From the cell containing the given text, extract its center point as [X, Y] coordinate. 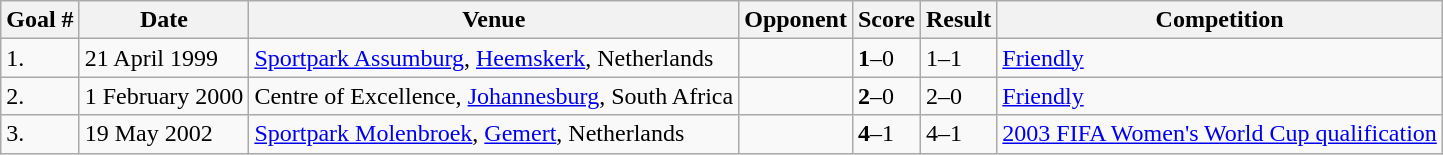
Centre of Excellence, Johannesburg, South Africa [494, 96]
1 February 2000 [164, 96]
Sportpark Molenbroek, Gemert, Netherlands [494, 134]
Opponent [796, 20]
Venue [494, 20]
1–0 [886, 58]
1. [40, 58]
Result [958, 20]
19 May 2002 [164, 134]
2. [40, 96]
2003 FIFA Women's World Cup qualification [1220, 134]
1–1 [958, 58]
3. [40, 134]
Score [886, 20]
Competition [1220, 20]
Sportpark Assumburg, Heemskerk, Netherlands [494, 58]
Date [164, 20]
21 April 1999 [164, 58]
Goal # [40, 20]
